Scan for the cell matching the given text and deliver its [x, y] coordinate at center. 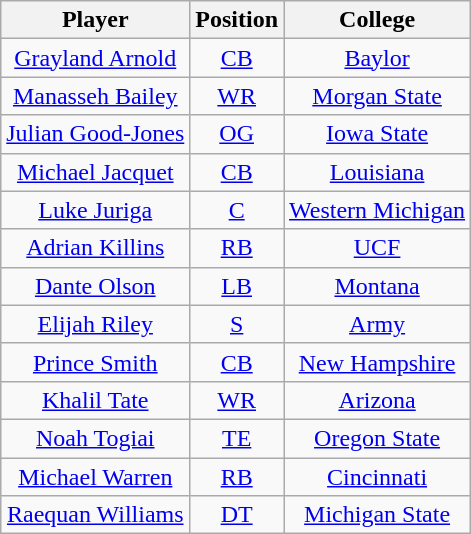
C [237, 210]
Morgan State [378, 96]
Grayland Arnold [96, 58]
Montana [378, 286]
Manasseh Bailey [96, 96]
S [237, 324]
UCF [378, 248]
Michael Jacquet [96, 172]
Army [378, 324]
Oregon State [378, 438]
Julian Good-Jones [96, 134]
Michigan State [378, 515]
Khalil Tate [96, 400]
New Hampshire [378, 362]
DT [237, 515]
Adrian Killins [96, 248]
Baylor [378, 58]
Elijah Riley [96, 324]
Position [237, 20]
Iowa State [378, 134]
TE [237, 438]
LB [237, 286]
Western Michigan [378, 210]
Noah Togiai [96, 438]
Luke Juriga [96, 210]
College [378, 20]
Raequan Williams [96, 515]
Arizona [378, 400]
Louisiana [378, 172]
OG [237, 134]
Cincinnati [378, 477]
Player [96, 20]
Michael Warren [96, 477]
Prince Smith [96, 362]
Dante Olson [96, 286]
